From the cell containing the given text, extract its center point as (x, y) coordinate. 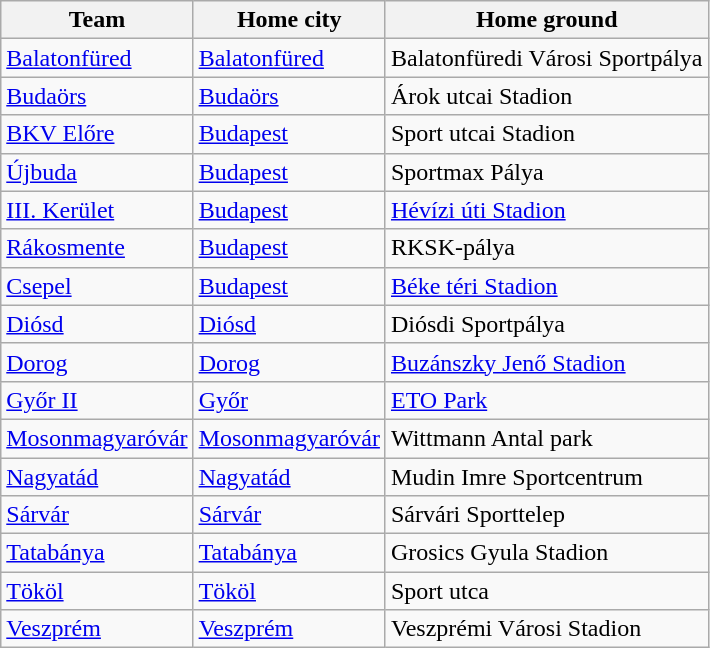
Sport utcai Stadion (546, 134)
ETO Park (546, 400)
Mudin Imre Sportcentrum (546, 477)
Grosics Gyula Stadion (546, 553)
III. Kerület (97, 210)
Diósdi Sportpálya (546, 324)
Béke téri Stadion (546, 286)
Home ground (546, 20)
Árok utcai Stadion (546, 96)
Balatonfüredi Városi Sportpálya (546, 58)
BKV Előre (97, 134)
Sportmax Pálya (546, 172)
RKSK-pálya (546, 248)
Sport utca (546, 591)
Győr (289, 400)
Újbuda (97, 172)
Buzánszky Jenő Stadion (546, 362)
Rákosmente (97, 248)
Team (97, 20)
Sárvári Sporttelep (546, 515)
Wittmann Antal park (546, 438)
Csepel (97, 286)
Hévízi úti Stadion (546, 210)
Győr II (97, 400)
Home city (289, 20)
Veszprémi Városi Stadion (546, 629)
